Return (X, Y) of the center of cell containing provided text 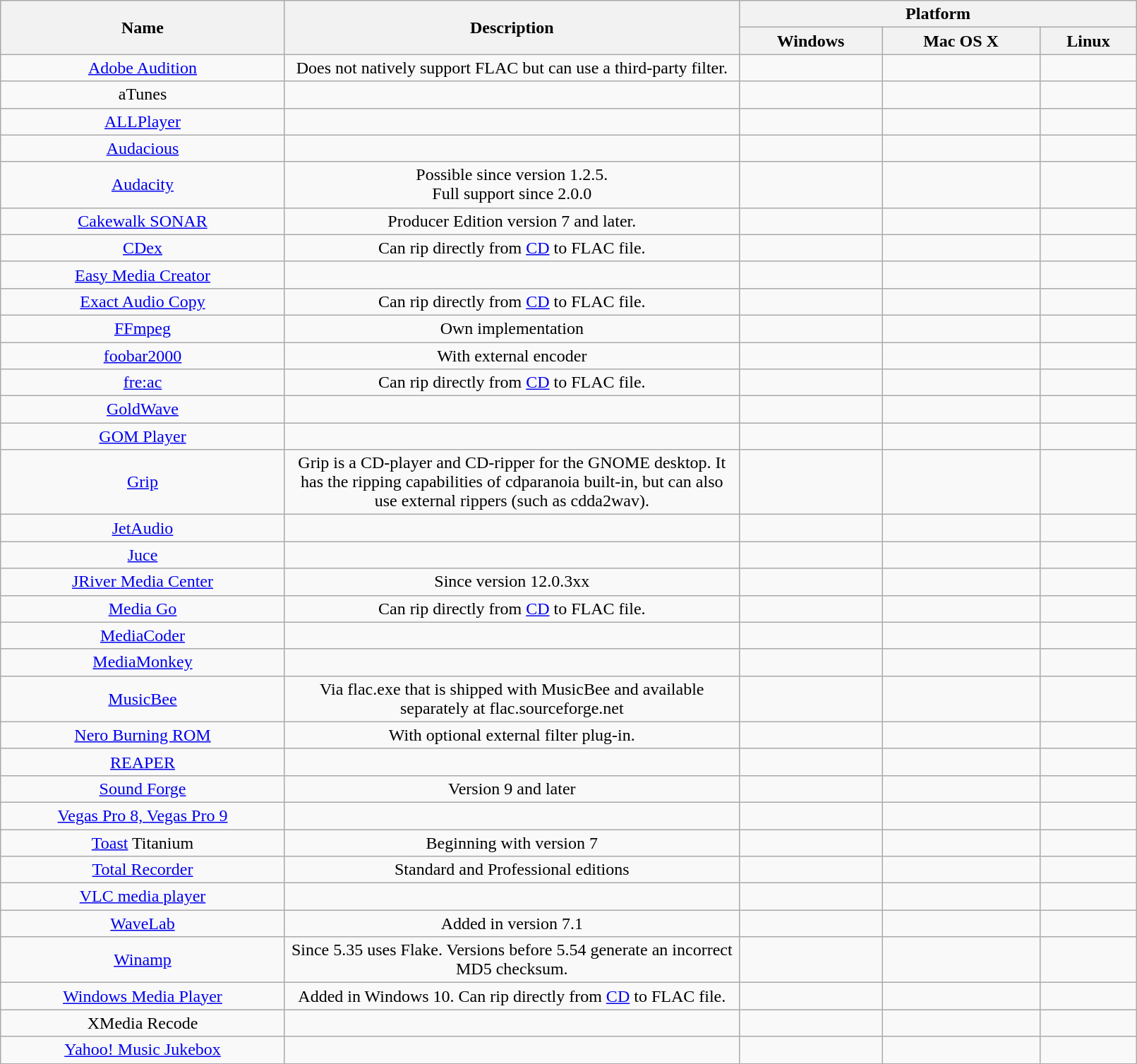
REAPER (143, 762)
Producer Edition version 7 and later. (512, 221)
Does not natively support FLAC but can use a third-party filter. (512, 68)
MediaMonkey (143, 662)
Linux (1088, 41)
fre:ac (143, 383)
Sound Forge (143, 789)
With optional external filter plug-in. (512, 735)
Total Recorder (143, 870)
Description (512, 28)
Windows (810, 41)
Media Go (143, 609)
Possible since version 1.2.5.Full support since 2.0.0 (512, 185)
JRiver Media Center (143, 582)
JetAudio (143, 528)
Audacious (143, 148)
GOM Player (143, 436)
MediaCoder (143, 635)
Version 9 and later (512, 789)
FFmpeg (143, 328)
Vegas Pro 8, Vegas Pro 9 (143, 815)
Since version 12.0.3xx (512, 582)
MusicBee (143, 699)
Name (143, 28)
Windows Media Player (143, 996)
Exact Audio Copy (143, 301)
Toast Titanium (143, 842)
Yahoo! Music Jukebox (143, 1050)
Added in Windows 10. Can rip directly from CD to FLAC file. (512, 996)
VLC media player (143, 897)
CDex (143, 248)
Winamp (143, 960)
Grip (143, 482)
Audacity (143, 185)
Easy Media Creator (143, 275)
Standard and Professional editions (512, 870)
XMedia Recode (143, 1023)
aTunes (143, 95)
Cakewalk SONAR (143, 221)
foobar2000 (143, 355)
GoldWave (143, 410)
Added in version 7.1 (512, 923)
Mac OS X (961, 41)
ALLPlayer (143, 121)
Nero Burning ROM (143, 735)
Own implementation (512, 328)
Adobe Audition (143, 68)
Via flac.exe that is shipped with MusicBee and available separately at flac.sourceforge.net (512, 699)
With external encoder (512, 355)
Platform (938, 14)
WaveLab (143, 923)
Since 5.35 uses Flake. Versions before 5.54 generate an incorrect MD5 checksum. (512, 960)
Juce (143, 555)
Beginning with version 7 (512, 842)
